Extract the [X, Y] coordinate from the center of the cell holding the provided text.  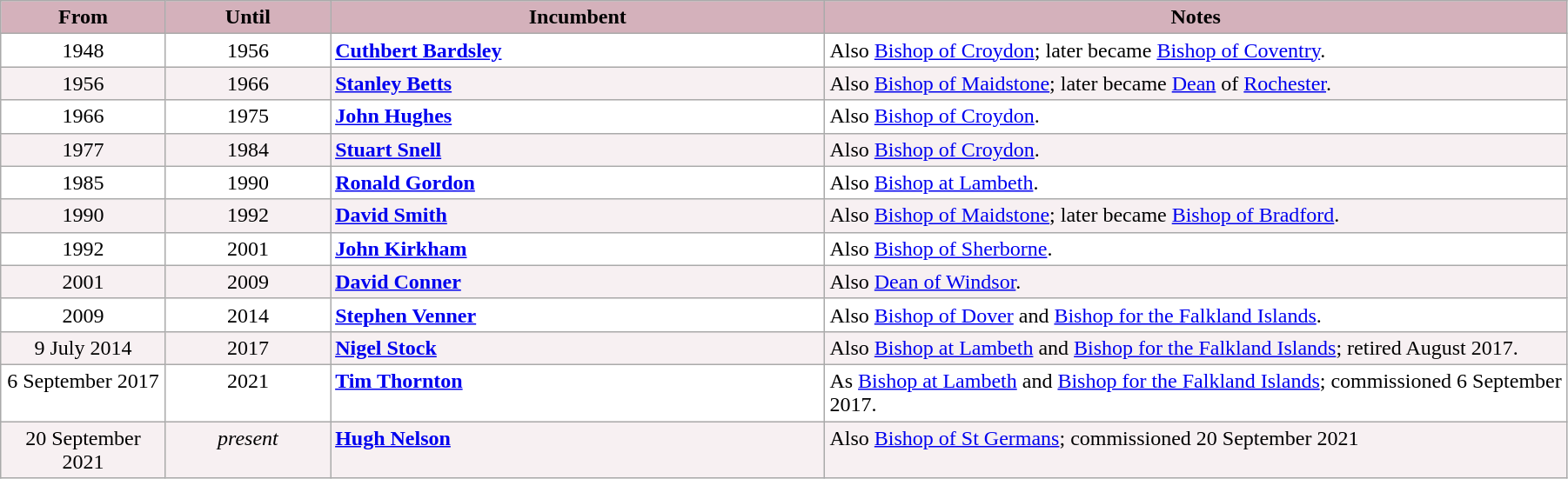
9 July 2014 [84, 348]
Also Bishop at Lambeth and Bishop for the Falkland Islands; retired August 2017. [1196, 348]
Hugh Nelson [578, 449]
Also Bishop of Sherborne. [1196, 249]
Also Bishop of Dover and Bishop for the Falkland Islands. [1196, 315]
Stuart Snell [578, 150]
Also Bishop of St Germans; commissioned 20 September 2021 [1196, 449]
2021 [247, 393]
1985 [84, 183]
From [84, 17]
John Hughes [578, 116]
Stanley Betts [578, 83]
Also Bishop at Lambeth. [1196, 183]
1984 [247, 150]
Tim Thornton [578, 393]
2014 [247, 315]
1977 [84, 150]
David Smith [578, 216]
1975 [247, 116]
John Kirkham [578, 249]
Also Bishop of Maidstone; later became Bishop of Bradford. [1196, 216]
2017 [247, 348]
Stephen Venner [578, 315]
As Bishop at Lambeth and Bishop for the Falkland Islands; commissioned 6 September 2017. [1196, 393]
David Conner [578, 282]
Cuthbert Bardsley [578, 50]
20 September 2021 [84, 449]
Ronald Gordon [578, 183]
Nigel Stock [578, 348]
Also Bishop of Croydon; later became Bishop of Coventry. [1196, 50]
Also Bishop of Maidstone; later became Dean of Rochester. [1196, 83]
Incumbent [578, 17]
1948 [84, 50]
present [247, 449]
Also Dean of Windsor. [1196, 282]
Notes [1196, 17]
6 September 2017 [84, 393]
Until [247, 17]
